For the text-containing cell, return its midpoint in [X, Y] coordinate format. 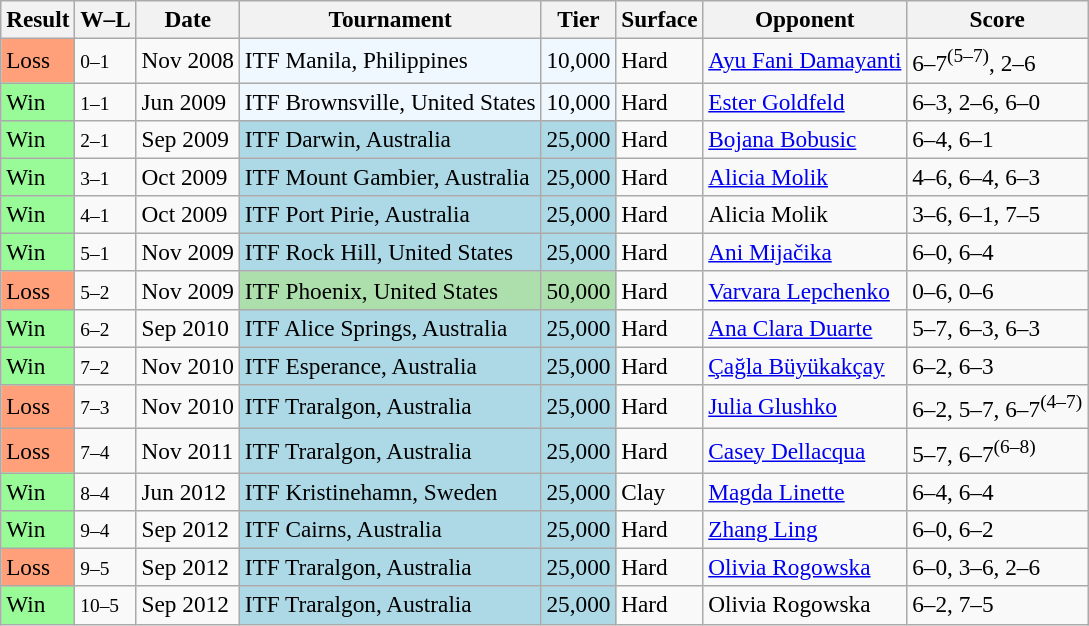
0–6, 0–6 [998, 290]
Ana Clara Duarte [805, 328]
Nov 2008 [188, 60]
6–7(5–7), 2–6 [998, 60]
ITF Esperance, Australia [390, 366]
Score [998, 19]
Julia Glushko [805, 406]
7–3 [106, 406]
Ayu Fani Damayanti [805, 60]
Tier [578, 19]
6–0, 3–6, 2–6 [998, 567]
Ani Mijačika [805, 252]
Nov 2011 [188, 450]
Result [38, 19]
Çağla Büyükakçay [805, 366]
ITF Darwin, Australia [390, 139]
ITF Alice Springs, Australia [390, 328]
Bojana Bobusic [805, 139]
2–1 [106, 139]
9–4 [106, 529]
3–1 [106, 177]
4–6, 6–4, 6–3 [998, 177]
Surface [660, 19]
6–2 [106, 328]
Casey Dellacqua [805, 450]
ITF Manila, Philippines [390, 60]
6–4, 6–4 [998, 491]
6–4, 6–1 [998, 139]
6–3, 2–6, 6–0 [998, 101]
Date [188, 19]
ITF Kristinehamn, Sweden [390, 491]
0–1 [106, 60]
1–1 [106, 101]
9–5 [106, 567]
50,000 [578, 290]
5–7, 6–7(6–8) [998, 450]
Varvara Lepchenko [805, 290]
Sep 2010 [188, 328]
6–0, 6–2 [998, 529]
8–4 [106, 491]
10–5 [106, 605]
ITF Cairns, Australia [390, 529]
6–0, 6–4 [998, 252]
6–2, 7–5 [998, 605]
7–4 [106, 450]
Magda Linette [805, 491]
Tournament [390, 19]
3–6, 6–1, 7–5 [998, 214]
Zhang Ling [805, 529]
ITF Brownsville, United States [390, 101]
Clay [660, 491]
6–2, 5–7, 6–7(4–7) [998, 406]
Jun 2009 [188, 101]
5–2 [106, 290]
5–1 [106, 252]
Opponent [805, 19]
7–2 [106, 366]
Jun 2012 [188, 491]
W–L [106, 19]
6–2, 6–3 [998, 366]
5–7, 6–3, 6–3 [998, 328]
ITF Mount Gambier, Australia [390, 177]
Ester Goldfeld [805, 101]
4–1 [106, 214]
ITF Rock Hill, United States [390, 252]
Sep 2009 [188, 139]
ITF Phoenix, United States [390, 290]
ITF Port Pirie, Australia [390, 214]
